From the cell containing the given text, extract its center point as [X, Y] coordinate. 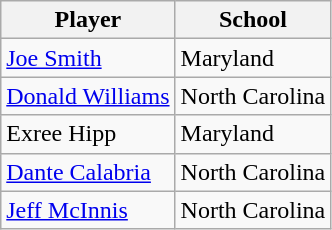
Player [88, 20]
School [253, 20]
Donald Williams [88, 96]
Joe Smith [88, 58]
Dante Calabria [88, 172]
Jeff McInnis [88, 210]
Exree Hipp [88, 134]
